Scan for the cell matching the given text and deliver its (X, Y) coordinate at center. 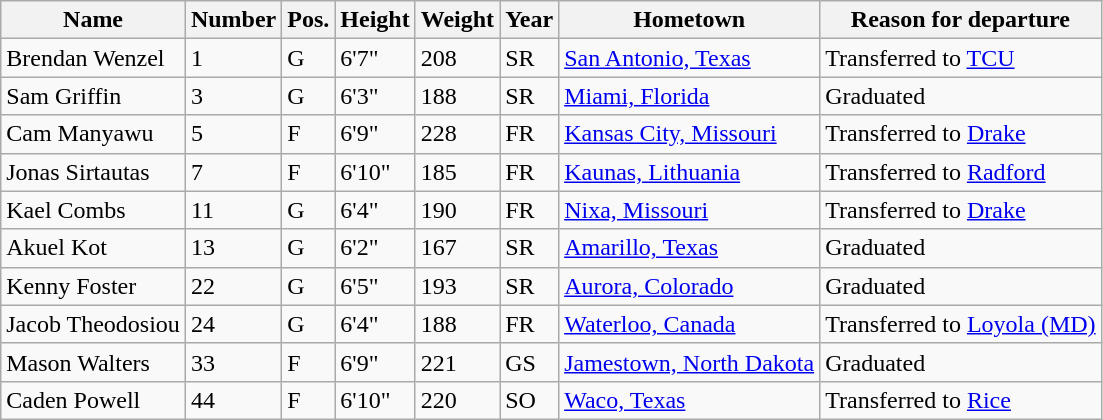
44 (233, 400)
Brendan Wenzel (94, 58)
190 (457, 210)
Transferred to Loyola (MD) (960, 324)
Amarillo, Texas (690, 248)
Jacob Theodosiou (94, 324)
Number (233, 20)
Transferred to TCU (960, 58)
Hometown (690, 20)
220 (457, 400)
5 (233, 134)
208 (457, 58)
Cam Manyawu (94, 134)
6'2" (375, 248)
Reason for departure (960, 20)
Nixa, Missouri (690, 210)
Year (530, 20)
Transferred to Rice (960, 400)
Pos. (308, 20)
Transferred to Radford (960, 172)
Kansas City, Missouri (690, 134)
Kaunas, Lithuania (690, 172)
Aurora, Colorado (690, 286)
Name (94, 20)
221 (457, 362)
185 (457, 172)
Caden Powell (94, 400)
6'7" (375, 58)
7 (233, 172)
33 (233, 362)
1 (233, 58)
Height (375, 20)
GS (530, 362)
Akuel Kot (94, 248)
San Antonio, Texas (690, 58)
228 (457, 134)
Weight (457, 20)
11 (233, 210)
193 (457, 286)
Mason Walters (94, 362)
24 (233, 324)
13 (233, 248)
Sam Griffin (94, 96)
Waco, Texas (690, 400)
SO (530, 400)
6'5" (375, 286)
Jamestown, North Dakota (690, 362)
Waterloo, Canada (690, 324)
3 (233, 96)
Miami, Florida (690, 96)
Jonas Sirtautas (94, 172)
167 (457, 248)
22 (233, 286)
Kael Combs (94, 210)
Kenny Foster (94, 286)
6'3" (375, 96)
